Capture the cell that displays the provided text and extract its [X, Y] central coordinate. 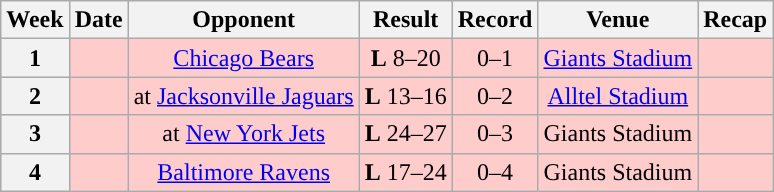
Record [495, 20]
4 [35, 172]
L 13–16 [406, 96]
0–4 [495, 172]
Venue [618, 20]
L 17–24 [406, 172]
Alltel Stadium [618, 96]
Chicago Bears [244, 58]
Recap [736, 20]
Opponent [244, 20]
Result [406, 20]
at New York Jets [244, 134]
1 [35, 58]
at Jacksonville Jaguars [244, 96]
Baltimore Ravens [244, 172]
L 8–20 [406, 58]
0–1 [495, 58]
2 [35, 96]
Date [98, 20]
L 24–27 [406, 134]
3 [35, 134]
Week [35, 20]
0–2 [495, 96]
0–3 [495, 134]
